Capture the cell that displays the provided text and extract its [X, Y] central coordinate. 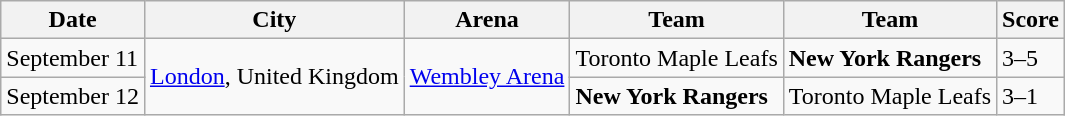
3–1 [1031, 96]
Arena [487, 20]
City [274, 20]
London, United Kingdom [274, 77]
3–5 [1031, 58]
Score [1031, 20]
Date [73, 20]
Wembley Arena [487, 77]
September 12 [73, 96]
September 11 [73, 58]
